Find where the given text appears and provide that cell's center as [X, Y] coordinate. 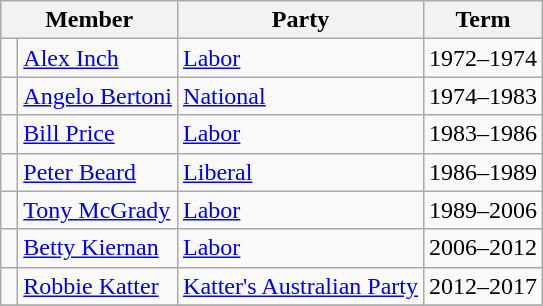
National [301, 96]
1974–1983 [484, 96]
2012–2017 [484, 286]
1972–1974 [484, 58]
Robbie Katter [98, 286]
1989–2006 [484, 210]
1986–1989 [484, 172]
Party [301, 20]
1983–1986 [484, 134]
Katter's Australian Party [301, 286]
Term [484, 20]
Alex Inch [98, 58]
Angelo Bertoni [98, 96]
Liberal [301, 172]
Member [90, 20]
Tony McGrady [98, 210]
Peter Beard [98, 172]
2006–2012 [484, 248]
Betty Kiernan [98, 248]
Bill Price [98, 134]
